Provide the (X, Y) coordinate of the cell's center where the given text is located.  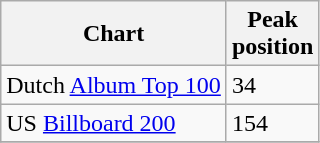
Peakposition (272, 34)
US Billboard 200 (114, 123)
Dutch Album Top 100 (114, 85)
154 (272, 123)
Chart (114, 34)
34 (272, 85)
